Identify which cell holds the provided text, then report its [x, y] central coordinate. 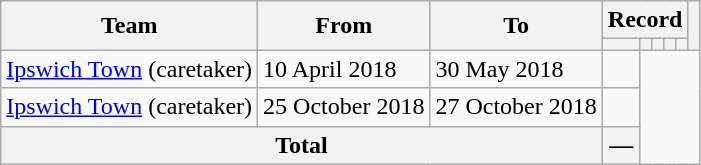
27 October 2018 [516, 107]
Total [302, 145]
30 May 2018 [516, 69]
10 April 2018 [344, 69]
— [621, 145]
25 October 2018 [344, 107]
Team [130, 26]
From [344, 26]
Record [645, 20]
To [516, 26]
